Detect which cell encompasses the target text, then output its [x, y] center coordinate. 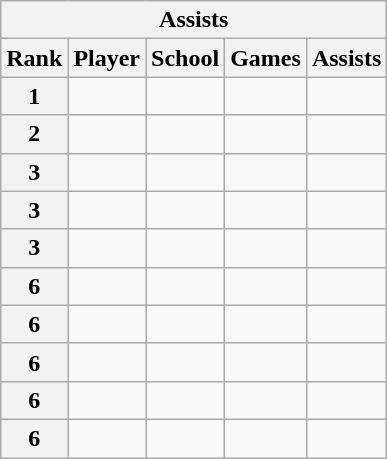
1 [34, 96]
School [186, 58]
Rank [34, 58]
Games [266, 58]
2 [34, 134]
Player [107, 58]
